For the text-containing cell, return its midpoint in [x, y] coordinate format. 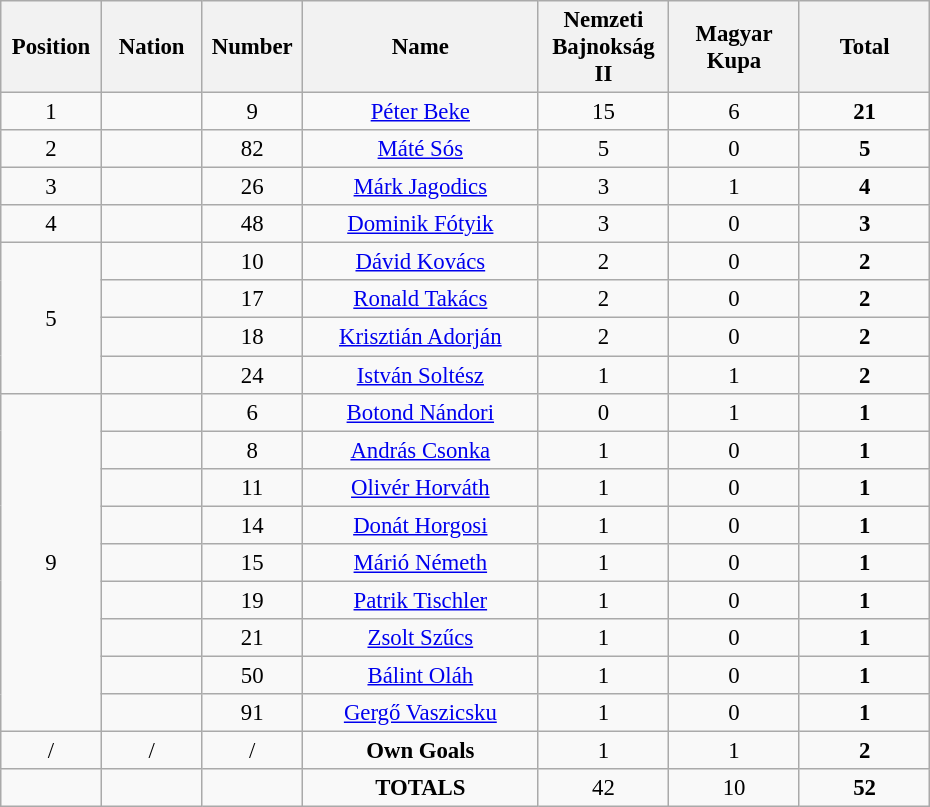
Bálint Oláh [421, 675]
Dávid Kovács [421, 262]
48 [252, 224]
Péter Beke [421, 112]
Márió Németh [421, 563]
István Soltész [421, 375]
Position [52, 47]
14 [252, 525]
TOTALS [421, 788]
András Csonka [421, 450]
18 [252, 337]
Patrik Tischler [421, 600]
Nemzeti Bajnokság II [604, 47]
Name [421, 47]
Nation [152, 47]
Máté Sós [421, 149]
Zsolt Szűcs [421, 638]
Olivér Horváth [421, 487]
91 [252, 713]
17 [252, 299]
26 [252, 187]
Own Goals [421, 751]
8 [252, 450]
Ronald Takács [421, 299]
50 [252, 675]
42 [604, 788]
24 [252, 375]
52 [864, 788]
Márk Jagodics [421, 187]
Donát Horgosi [421, 525]
Total [864, 47]
Gergő Vaszicsku [421, 713]
Botond Nándori [421, 412]
Magyar Kupa [734, 47]
19 [252, 600]
Krisztián Adorján [421, 337]
Dominik Fótyik [421, 224]
Number [252, 47]
11 [252, 487]
82 [252, 149]
